Output the (X, Y) coordinate of the center of the cell containing the given text.  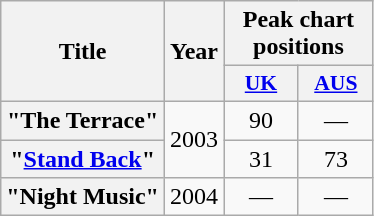
Peak chart positions (299, 34)
2004 (194, 197)
90 (262, 120)
"The Terrace" (83, 120)
2003 (194, 139)
UK (262, 84)
Year (194, 52)
"Night Music" (83, 197)
73 (336, 159)
"Stand Back" (83, 159)
31 (262, 159)
AUS (336, 84)
Title (83, 52)
